From the cell containing the given text, extract its center point as (X, Y) coordinate. 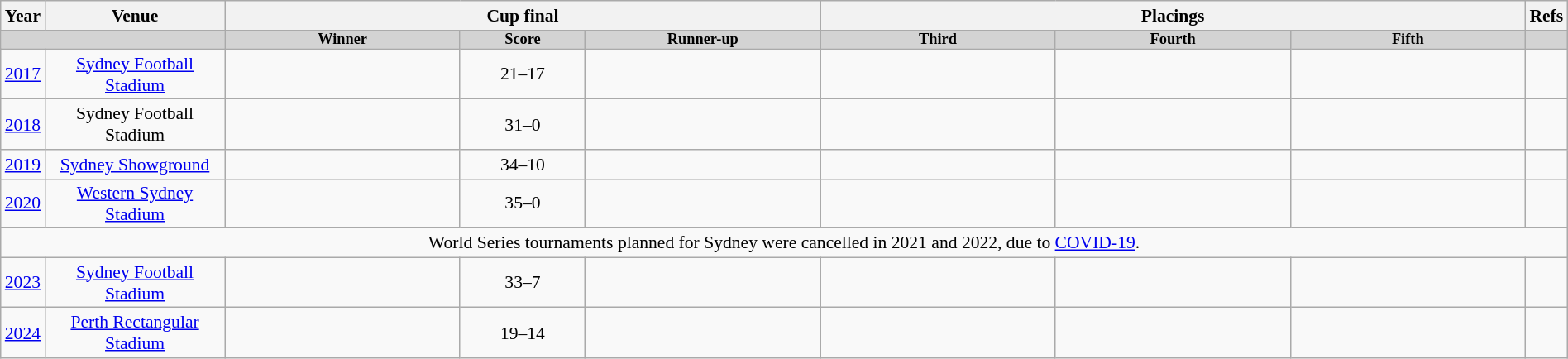
2017 (23, 74)
21–17 (523, 74)
Venue (135, 16)
Cup final (523, 16)
33–7 (523, 283)
Year (23, 16)
Fifth (1408, 40)
35–0 (523, 203)
Refs (1546, 16)
2023 (23, 283)
2018 (23, 124)
2020 (23, 203)
Perth Rectangular Stadium (135, 333)
2019 (23, 165)
19–14 (523, 333)
Runner-up (703, 40)
Sydney Showground (135, 165)
31–0 (523, 124)
Score (523, 40)
Fourth (1173, 40)
2024 (23, 333)
Winner (342, 40)
World Series tournaments planned for Sydney were cancelled in 2021 and 2022, due to COVID-19. (784, 242)
Western Sydney Stadium (135, 203)
Placings (1173, 16)
Third (938, 40)
34–10 (523, 165)
